Provide the [X, Y] coordinate of the cell's center where the given text is located.  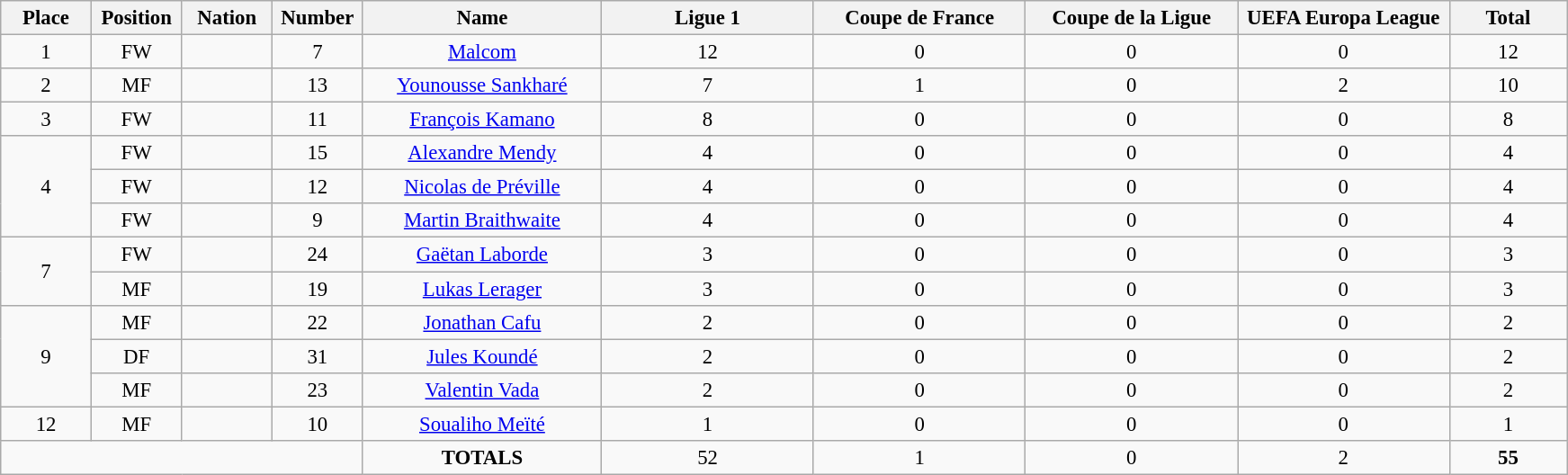
Position [137, 18]
Younousse Sankharé [482, 85]
19 [318, 289]
Alexandre Mendy [482, 153]
Number [318, 18]
23 [318, 390]
François Kamano [482, 120]
13 [318, 85]
Ligue 1 [708, 18]
UEFA Europa League [1344, 18]
52 [708, 458]
11 [318, 120]
15 [318, 153]
31 [318, 356]
55 [1508, 458]
DF [137, 356]
Total [1508, 18]
Jules Koundé [482, 356]
Soualiho Meïté [482, 424]
Nicolas de Préville [482, 187]
TOTALS [482, 458]
Nation [227, 18]
Martin Braithwaite [482, 220]
24 [318, 255]
Coupe de France [919, 18]
Gaëtan Laborde [482, 255]
Lukas Lerager [482, 289]
22 [318, 322]
Jonathan Cafu [482, 322]
Place [47, 18]
Valentin Vada [482, 390]
Name [482, 18]
Malcom [482, 52]
Coupe de la Ligue [1132, 18]
